Extract the (X, Y) coordinate from the center of the cell holding the provided text.  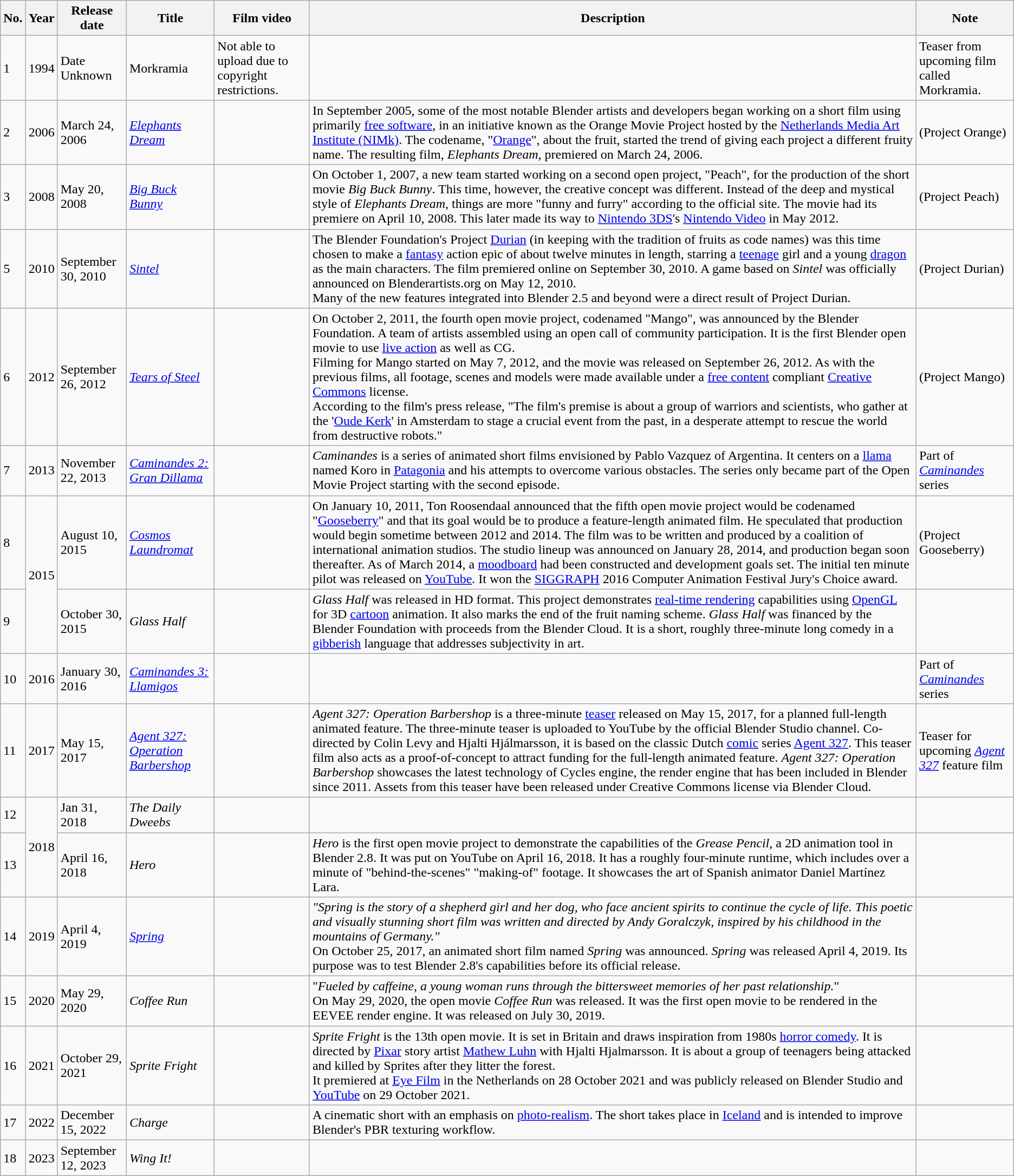
August 10, 2015 (92, 543)
Teaser for upcoming Agent 327 feature film (965, 750)
A cinematic short with an emphasis on photo-realism. The short takes place in Iceland and is intended to improve Blender's PBR texturing workflow. (613, 1123)
Tears of Steel (170, 377)
2018 (41, 847)
(Project Durian) (965, 269)
Coffee Run (170, 1001)
Year (41, 18)
2008 (41, 197)
Sprite Fright (170, 1066)
2019 (41, 937)
(Project Peach) (965, 197)
October 29, 2021 (92, 1066)
2 (13, 132)
Cosmos Laundromat (170, 543)
September 12, 2023 (92, 1158)
Caminandes 2: Gran Dillama (170, 471)
2020 (41, 1001)
18 (13, 1158)
March 24, 2006 (92, 132)
2015 (41, 574)
May 15, 2017 (92, 750)
Date Unknown (92, 68)
Release date (92, 18)
Wing It! (170, 1158)
October 30, 2015 (92, 622)
9 (13, 622)
(Project Gooseberry) (965, 543)
(Project Mango) (965, 377)
2023 (41, 1158)
December 15, 2022 (92, 1123)
1994 (41, 68)
November 22, 2013 (92, 471)
Title (170, 18)
Morkramia (170, 68)
2016 (41, 678)
10 (13, 678)
May 20, 2008 (92, 197)
2013 (41, 471)
Jan 31, 2018 (92, 814)
11 (13, 750)
No. (13, 18)
2006 (41, 132)
8 (13, 543)
Note (965, 18)
Big Buck Bunny (170, 197)
2012 (41, 377)
Glass Half (170, 622)
1 (13, 68)
Elephants Dream (170, 132)
2017 (41, 750)
13 (13, 865)
16 (13, 1066)
April 4, 2019 (92, 937)
15 (13, 1001)
Hero (170, 865)
2021 (41, 1066)
14 (13, 937)
Charge (170, 1123)
Spring (170, 937)
Not able to upload due to copyright restrictions. (262, 68)
September 30, 2010 (92, 269)
Agent 327: Operation Barbershop (170, 750)
6 (13, 377)
5 (13, 269)
The Daily Dweebs (170, 814)
Description (613, 18)
April 16, 2018 (92, 865)
September 26, 2012 (92, 377)
17 (13, 1123)
January 30, 2016 (92, 678)
2022 (41, 1123)
2010 (41, 269)
12 (13, 814)
Caminandes 3: Llamigos (170, 678)
7 (13, 471)
(Project Orange) (965, 132)
Film video (262, 18)
Teaser from upcoming film called Morkramia. (965, 68)
3 (13, 197)
Sintel (170, 269)
May 29, 2020 (92, 1001)
